Provide the [X, Y] coordinate of the cell's center where the given text is located.  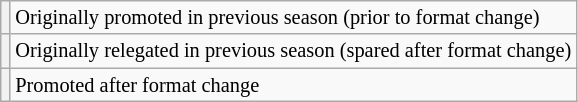
Originally relegated in previous season (spared after format change) [293, 51]
Promoted after format change [293, 85]
Originally promoted in previous season (prior to format change) [293, 17]
